Pinpoint the cell where the given text exists, returning its [X, Y] midpoint coordinate. 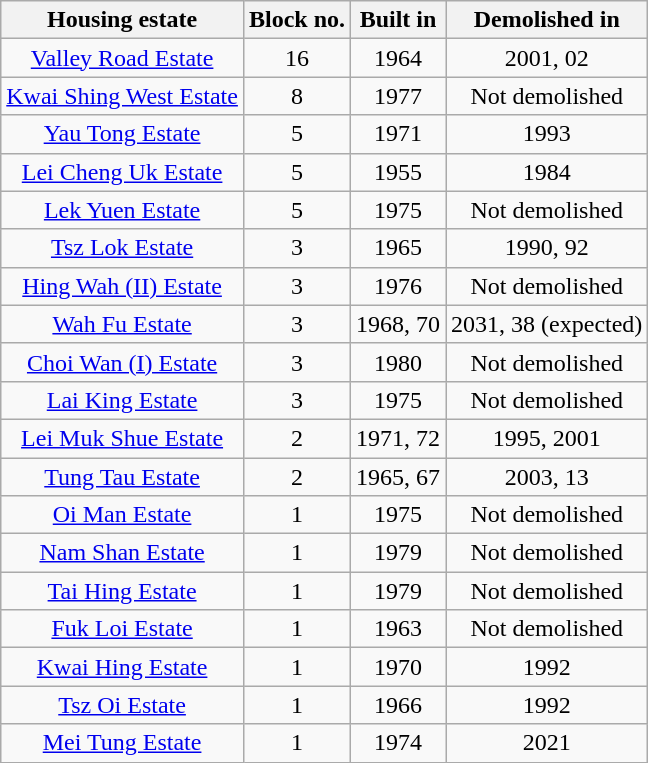
Built in [398, 20]
Block no. [296, 20]
1974 [398, 743]
Valley Road Estate [122, 58]
Mei Tung Estate [122, 743]
2021 [547, 743]
1990, 92 [547, 248]
Kwai Hing Estate [122, 667]
Lei Cheng Uk Estate [122, 172]
Choi Wan (I) Estate [122, 362]
1970 [398, 667]
Lei Muk Shue Estate [122, 438]
1966 [398, 705]
Lai King Estate [122, 400]
Demolished in [547, 20]
2031, 38 (expected) [547, 324]
2003, 13 [547, 477]
Kwai Shing West Estate [122, 96]
Tai Hing Estate [122, 591]
1984 [547, 172]
1976 [398, 286]
1965 [398, 248]
1993 [547, 134]
Housing estate [122, 20]
1971 [398, 134]
16 [296, 58]
1963 [398, 629]
1968, 70 [398, 324]
Hing Wah (II) Estate [122, 286]
Tung Tau Estate [122, 477]
1965, 67 [398, 477]
1964 [398, 58]
Tsz Oi Estate [122, 705]
1995, 2001 [547, 438]
1977 [398, 96]
2001, 02 [547, 58]
8 [296, 96]
Wah Fu Estate [122, 324]
Tsz Lok Estate [122, 248]
Nam Shan Estate [122, 553]
1971, 72 [398, 438]
Yau Tong Estate [122, 134]
Fuk Loi Estate [122, 629]
Oi Man Estate [122, 515]
1955 [398, 172]
Lek Yuen Estate [122, 210]
1980 [398, 362]
